Search for the cell housing the specified text and yield its [X, Y] center coordinate. 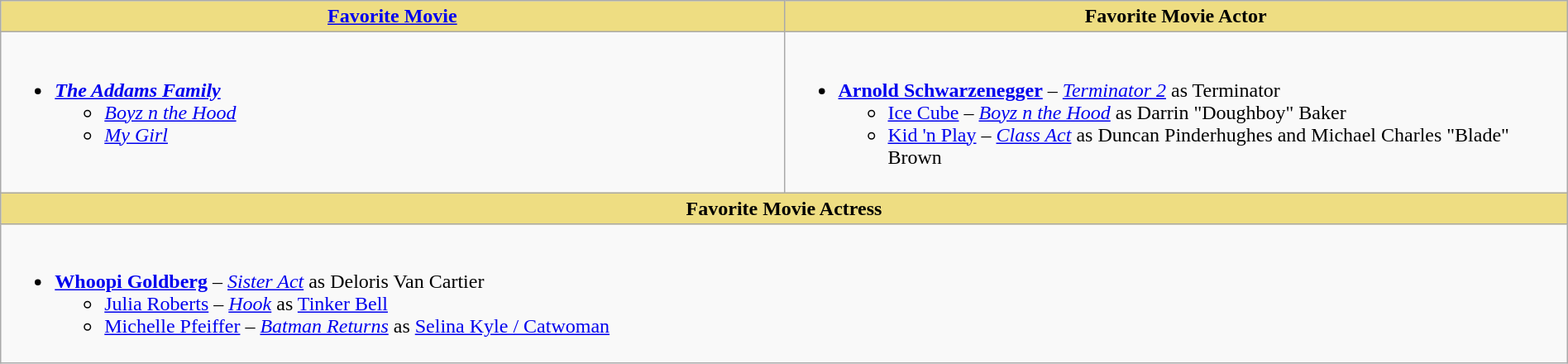
Favorite Movie Actor [1176, 17]
The Addams FamilyBoyz n the HoodMy Girl [392, 113]
Whoopi Goldberg – Sister Act as Deloris Van CartierJulia Roberts – Hook as Tinker BellMichelle Pfeiffer – Batman Returns as Selina Kyle / Catwoman [784, 293]
Favorite Movie Actress [784, 208]
Favorite Movie [392, 17]
